Determine the (X, Y) coordinate at the center of the cell enclosing the given text.  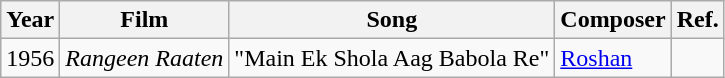
Rangeen Raaten (144, 58)
"Main Ek Shola Aag Babola Re" (392, 58)
Roshan (613, 58)
Film (144, 20)
Song (392, 20)
Ref. (698, 20)
1956 (30, 58)
Year (30, 20)
Composer (613, 20)
